Determine the [x, y] coordinate at the center of the cell enclosing the given text.  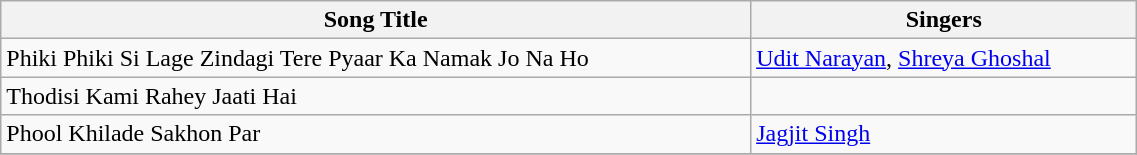
Singers [944, 20]
Udit Narayan, Shreya Ghoshal [944, 58]
Song Title [376, 20]
Phool Khilade Sakhon Par [376, 134]
Jagjit Singh [944, 134]
Phiki Phiki Si Lage Zindagi Tere Pyaar Ka Namak Jo Na Ho [376, 58]
Thodisi Kami Rahey Jaati Hai [376, 96]
